From the cell containing the given text, extract its center point as [X, Y] coordinate. 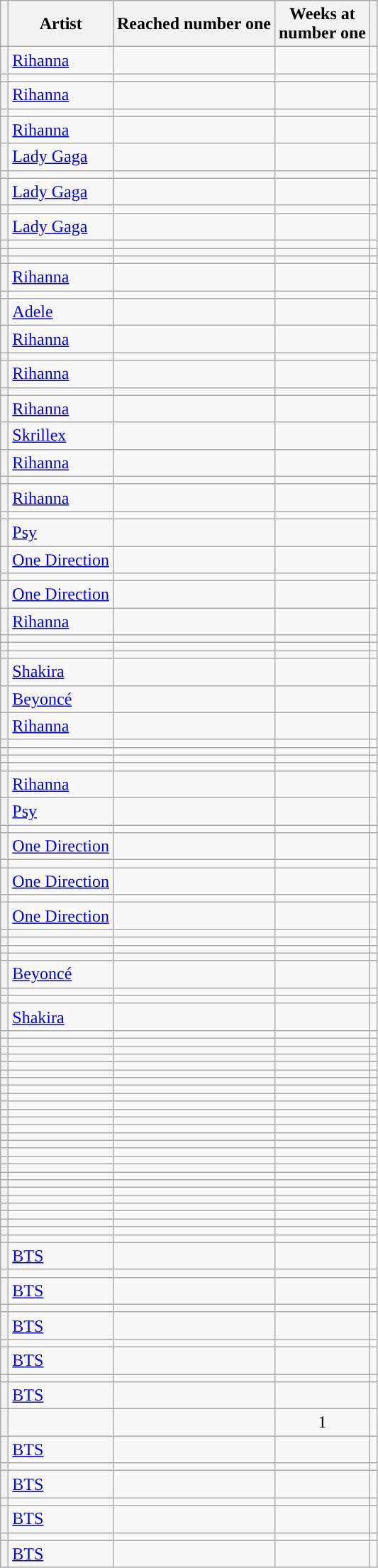
Artist [61, 24]
Reached number one [194, 24]
Weeks atnumber one [322, 24]
Skrillex [61, 436]
Adele [61, 312]
1 [322, 1423]
